Return (X, Y) of the center of cell containing provided text 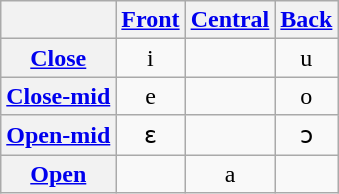
Open-mid (58, 135)
Close-mid (58, 96)
Close (58, 58)
Central (230, 20)
ɔ (306, 135)
u (306, 58)
Open (58, 173)
Front (150, 20)
i (150, 58)
ɛ (150, 135)
a (230, 173)
e (150, 96)
Back (306, 20)
o (306, 96)
